From the cell containing the given text, extract its center point as [X, Y] coordinate. 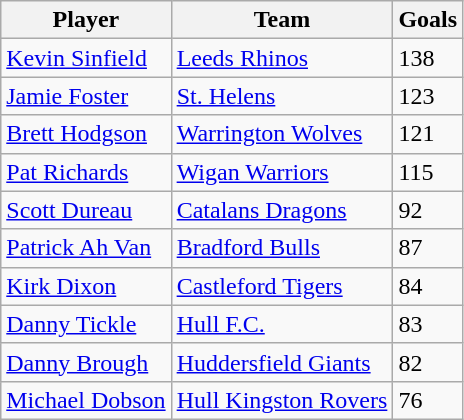
Pat Richards [86, 172]
82 [428, 362]
Leeds Rhinos [282, 58]
76 [428, 400]
115 [428, 172]
87 [428, 248]
Goals [428, 20]
Brett Hodgson [86, 134]
Jamie Foster [86, 96]
Hull Kingston Rovers [282, 400]
138 [428, 58]
St. Helens [282, 96]
Castleford Tigers [282, 286]
92 [428, 210]
Catalans Dragons [282, 210]
Danny Brough [86, 362]
84 [428, 286]
Scott Dureau [86, 210]
Michael Dobson [86, 400]
Kevin Sinfield [86, 58]
Team [282, 20]
121 [428, 134]
Patrick Ah Van [86, 248]
123 [428, 96]
Wigan Warriors [282, 172]
Hull F.C. [282, 324]
Huddersfield Giants [282, 362]
Kirk Dixon [86, 286]
Bradford Bulls [282, 248]
Danny Tickle [86, 324]
Warrington Wolves [282, 134]
Player [86, 20]
83 [428, 324]
